Output the [x, y] coordinate of the center of the cell containing the given text.  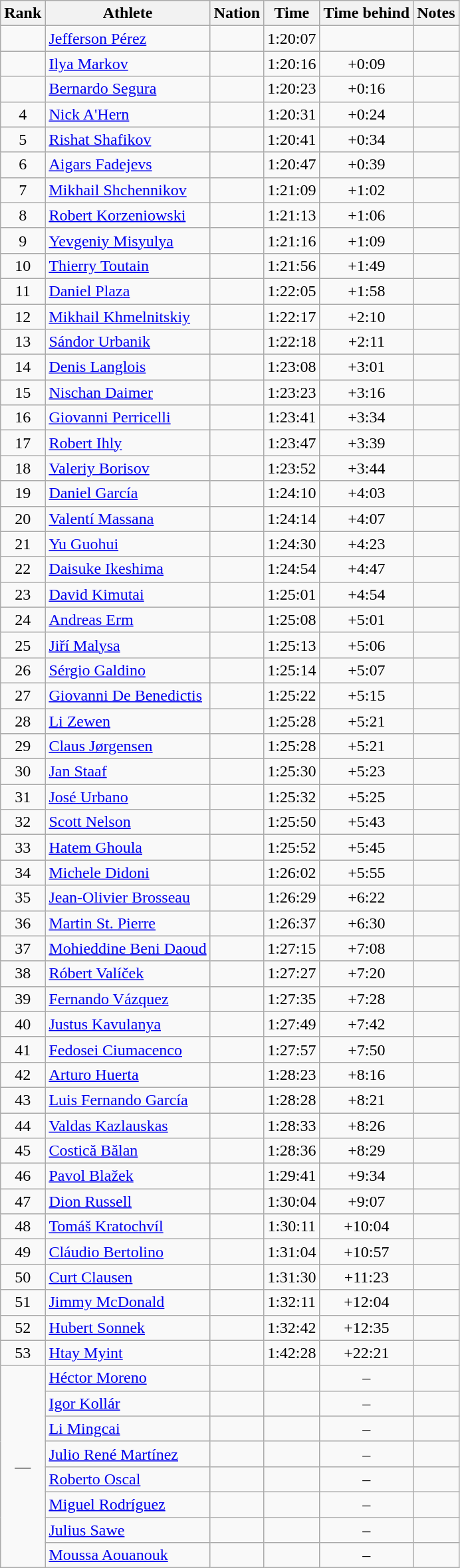
Valeriy Borisov [128, 468]
Yu Guohui [128, 544]
41 [23, 1049]
Moussa Aouanouk [128, 1555]
1:22:17 [292, 317]
Rank [23, 13]
13 [23, 342]
Bernardo Segura [128, 89]
Time [292, 13]
+5:23 [367, 772]
1:24:54 [292, 569]
Nation [237, 13]
26 [23, 670]
+7:20 [367, 974]
+5:55 [367, 873]
Sérgio Galdino [128, 670]
1:23:23 [292, 392]
+8:21 [367, 1100]
+1:06 [367, 215]
Jiří Malysa [128, 645]
1:30:11 [292, 1227]
— [23, 1466]
Sándor Urbanik [128, 342]
+1:02 [367, 190]
+3:16 [367, 392]
21 [23, 544]
1:24:10 [292, 493]
51 [23, 1302]
Costică Bălan [128, 1151]
1:21:16 [292, 240]
52 [23, 1328]
Mikhail Khmelnitskiy [128, 317]
1:21:09 [292, 190]
+6:22 [367, 898]
Jan Staaf [128, 772]
+12:04 [367, 1302]
+0:16 [367, 89]
43 [23, 1100]
+7:50 [367, 1049]
Robert Korzeniowski [128, 215]
Miguel Rodríguez [128, 1504]
+5:43 [367, 822]
1:20:07 [292, 39]
Julio René Martínez [128, 1454]
Hubert Sonnek [128, 1328]
1:30:04 [292, 1201]
+0:34 [367, 139]
Mohieddine Beni Daoud [128, 948]
1:27:15 [292, 948]
10 [23, 266]
1:23:08 [292, 367]
Fedosei Ciumacenco [128, 1049]
Htay Myint [128, 1353]
1:27:57 [292, 1049]
Daniel García [128, 493]
+0:39 [367, 165]
11 [23, 291]
Robert Ihly [128, 443]
1:28:36 [292, 1151]
Fernando Vázquez [128, 999]
+5:06 [367, 645]
30 [23, 772]
6 [23, 165]
22 [23, 569]
Ilya Markov [128, 64]
1:28:28 [292, 1100]
8 [23, 215]
+7:42 [367, 1024]
Rishat Shafikov [128, 139]
35 [23, 898]
+1:49 [367, 266]
1:25:13 [292, 645]
+2:11 [367, 342]
1:25:32 [292, 797]
1:24:30 [292, 544]
+3:39 [367, 443]
Cláudio Bertolino [128, 1252]
47 [23, 1201]
+9:07 [367, 1201]
+6:30 [367, 923]
18 [23, 468]
44 [23, 1126]
Igor Kollár [128, 1403]
53 [23, 1353]
1:25:08 [292, 620]
42 [23, 1075]
+3:34 [367, 418]
48 [23, 1227]
1:22:18 [292, 342]
+1:09 [367, 240]
1:32:42 [292, 1328]
28 [23, 721]
1:20:23 [292, 89]
17 [23, 443]
+12:35 [367, 1328]
Jean-Olivier Brosseau [128, 898]
1:25:22 [292, 695]
Pavol Blažek [128, 1176]
+7:08 [367, 948]
+2:10 [367, 317]
Nischan Daimer [128, 392]
36 [23, 923]
1:25:14 [292, 670]
33 [23, 847]
Daisuke Ikeshima [128, 569]
Li Zewen [128, 721]
Claus Jørgensen [128, 746]
12 [23, 317]
1:32:11 [292, 1302]
Aigars Fadejevs [128, 165]
Valentí Massana [128, 519]
Li Mingcai [128, 1429]
1:26:29 [292, 898]
1:28:23 [292, 1075]
+5:15 [367, 695]
+22:21 [367, 1353]
Jefferson Pérez [128, 39]
1:20:31 [292, 114]
+4:54 [367, 594]
1:31:30 [292, 1277]
Michele Didoni [128, 873]
1:28:33 [292, 1126]
+4:07 [367, 519]
39 [23, 999]
+4:03 [367, 493]
15 [23, 392]
1:26:37 [292, 923]
Daniel Plaza [128, 291]
1:25:01 [292, 594]
Giovanni Perricelli [128, 418]
29 [23, 746]
Tomáš Kratochvíl [128, 1227]
+10:57 [367, 1252]
16 [23, 418]
Curt Clausen [128, 1277]
9 [23, 240]
24 [23, 620]
1:27:27 [292, 974]
+3:44 [367, 468]
1:23:41 [292, 418]
+8:26 [367, 1126]
+9:34 [367, 1176]
34 [23, 873]
1:42:28 [292, 1353]
25 [23, 645]
14 [23, 367]
+5:07 [367, 670]
Róbert Valíček [128, 974]
1:21:56 [292, 266]
Mikhail Shchennikov [128, 190]
7 [23, 190]
Hatem Ghoula [128, 847]
+5:25 [367, 797]
Dion Russell [128, 1201]
Justus Kavulanya [128, 1024]
Scott Nelson [128, 822]
1:23:47 [292, 443]
+4:23 [367, 544]
+10:04 [367, 1227]
1:25:30 [292, 772]
31 [23, 797]
46 [23, 1176]
23 [23, 594]
Thierry Toutain [128, 266]
1:31:04 [292, 1252]
1:21:13 [292, 215]
Martin St. Pierre [128, 923]
Héctor Moreno [128, 1378]
+8:16 [367, 1075]
+4:47 [367, 569]
1:27:35 [292, 999]
+3:01 [367, 367]
Time behind [367, 13]
Andreas Erm [128, 620]
1:20:16 [292, 64]
+0:24 [367, 114]
Yevgeniy Misyulya [128, 240]
1:25:52 [292, 847]
1:29:41 [292, 1176]
Athlete [128, 13]
40 [23, 1024]
Arturo Huerta [128, 1075]
Jimmy McDonald [128, 1302]
5 [23, 139]
50 [23, 1277]
Denis Langlois [128, 367]
+1:58 [367, 291]
1:20:47 [292, 165]
+8:29 [367, 1151]
Valdas Kazlauskas [128, 1126]
1:23:52 [292, 468]
+5:45 [367, 847]
4 [23, 114]
27 [23, 695]
1:26:02 [292, 873]
+5:01 [367, 620]
+7:28 [367, 999]
+11:23 [367, 1277]
+0:09 [367, 64]
José Urbano [128, 797]
Notes [436, 13]
37 [23, 948]
Julius Sawe [128, 1529]
49 [23, 1252]
1:20:41 [292, 139]
Nick A'Hern [128, 114]
32 [23, 822]
1:24:14 [292, 519]
19 [23, 493]
45 [23, 1151]
Roberto Oscal [128, 1479]
20 [23, 519]
1:25:50 [292, 822]
Giovanni De Benedictis [128, 695]
Luis Fernando García [128, 1100]
38 [23, 974]
David Kimutai [128, 594]
1:27:49 [292, 1024]
1:22:05 [292, 291]
